Return [X, Y] of the center of cell containing provided text 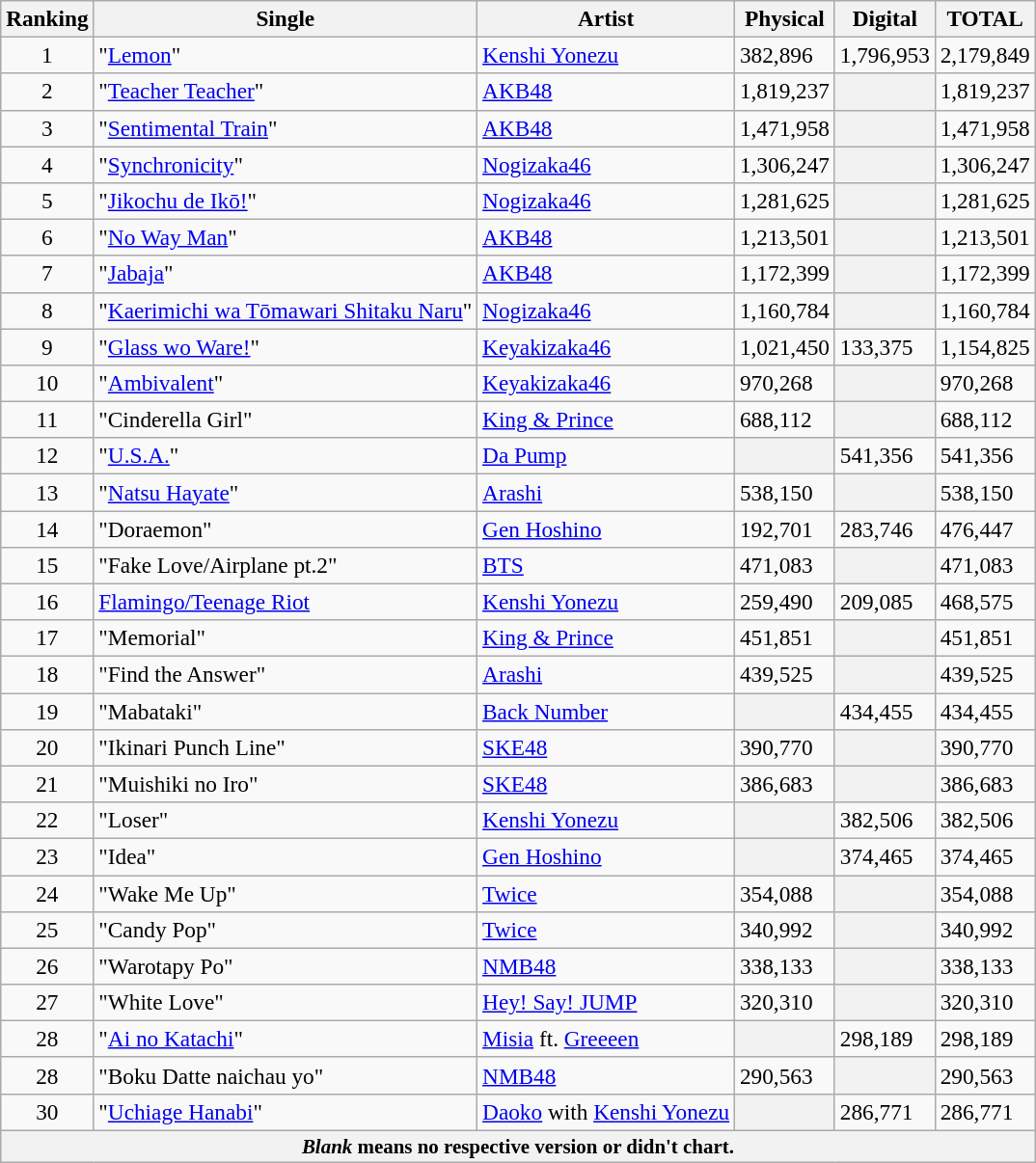
1,796,953 [885, 55]
Artist [606, 18]
"Teacher Teacher" [286, 92]
1,154,825 [985, 346]
"Idea" [286, 856]
"Kaerimichi wa Tōmawari Shitaku Naru" [286, 311]
"Cinderella Girl" [286, 419]
"Ambivalent" [286, 383]
259,490 [785, 602]
14 [47, 528]
TOTAL [985, 18]
468,575 [985, 602]
"Memorial" [286, 638]
13 [47, 492]
"Ikinari Punch Line" [286, 747]
24 [47, 893]
133,375 [885, 346]
"Warotapy Po" [286, 966]
"Candy Pop" [286, 930]
"Jabaja" [286, 274]
1,021,450 [785, 346]
2 [47, 92]
4 [47, 164]
26 [47, 966]
18 [47, 674]
476,447 [985, 528]
"Fake Love/Airplane pt.2" [286, 565]
"Uchiage Hanabi" [286, 1112]
"Sentimental Train" [286, 128]
10 [47, 383]
16 [47, 602]
382,896 [785, 55]
"Boku Datte naichau yo" [286, 1075]
21 [47, 784]
Physical [785, 18]
283,746 [885, 528]
Misia ft. Greeeen [606, 1039]
Digital [885, 18]
20 [47, 747]
Hey! Say! JUMP [606, 1002]
3 [47, 128]
19 [47, 711]
"Jikochu de Ikō!" [286, 201]
7 [47, 274]
15 [47, 565]
"Glass wo Ware!" [286, 346]
"Natsu Hayate" [286, 492]
Single [286, 18]
"Muishiki no Iro" [286, 784]
192,701 [785, 528]
"Find the Answer" [286, 674]
6 [47, 237]
17 [47, 638]
27 [47, 1002]
Blank means no respective version or didn't chart. [518, 1146]
Ranking [47, 18]
12 [47, 456]
"Doraemon" [286, 528]
30 [47, 1112]
209,085 [885, 602]
25 [47, 930]
"No Way Man" [286, 237]
5 [47, 201]
"White Love" [286, 1002]
1 [47, 55]
"Loser" [286, 820]
BTS [606, 565]
Da Pump [606, 456]
Daoko with Kenshi Yonezu [606, 1112]
"Ai no Katachi" [286, 1039]
Back Number [606, 711]
2,179,849 [985, 55]
23 [47, 856]
"Lemon" [286, 55]
8 [47, 311]
"Synchronicity" [286, 164]
11 [47, 419]
22 [47, 820]
"Wake Me Up" [286, 893]
"Mabataki" [286, 711]
Flamingo/Teenage Riot [286, 602]
9 [47, 346]
"U.S.A." [286, 456]
